Provide the [X, Y] coordinate of the cell's center where the given text is located.  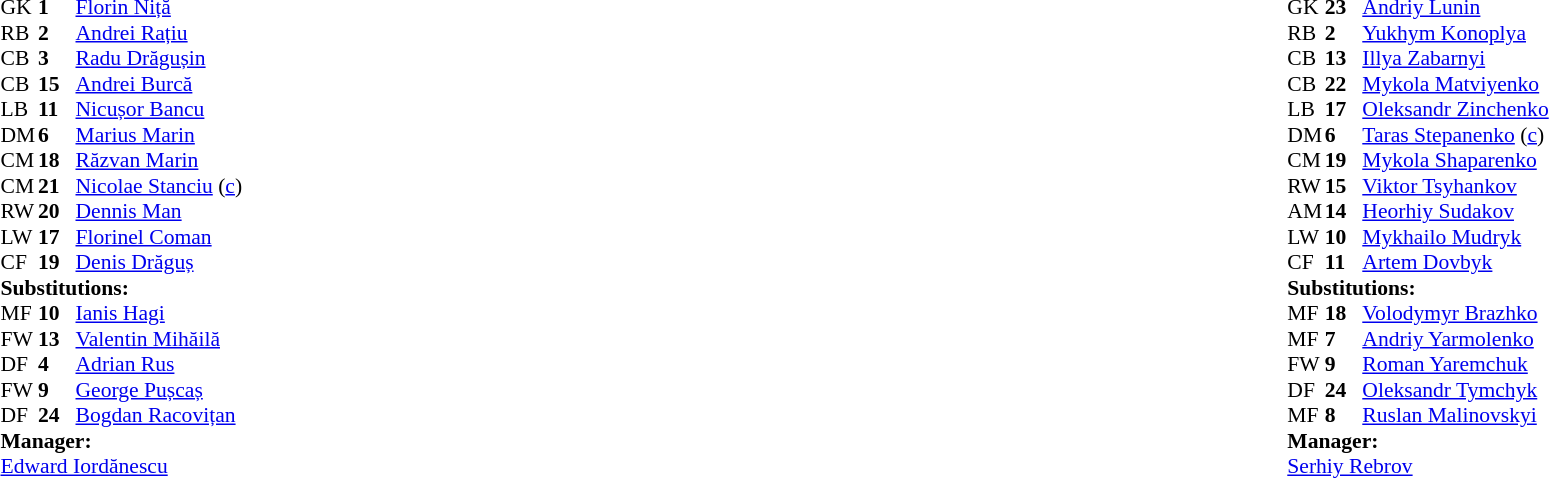
Roman Yaremchuk [1455, 365]
Artem Dovbyk [1455, 263]
Bogdan Racovițan [160, 415]
Illya Zabarnyi [1455, 59]
14 [1344, 211]
Andrei Burcă [160, 84]
Florinel Coman [160, 237]
Viktor Tsyhankov [1455, 186]
Andrei Rațiu [160, 33]
Andriy Yarmolenko [1455, 339]
Yukhym Konoplya [1455, 33]
Denis Drăguș [160, 263]
Mykola Matviyenko [1455, 84]
Ianis Hagi [160, 313]
Nicolae Stanciu (c) [160, 186]
7 [1344, 339]
Volodymyr Brazhko [1455, 313]
Dennis Man [160, 211]
Heorhiy Sudakov [1455, 211]
Oleksandr Zinchenko [1455, 109]
Valentin Mihăilă [160, 339]
Marius Marin [160, 135]
Mykhailo Mudryk [1455, 237]
George Pușcaș [160, 390]
20 [57, 211]
Ruslan Malinovskyi [1455, 415]
Adrian Rus [160, 365]
4 [57, 365]
Răzvan Marin [160, 161]
Oleksandr Tymchyk [1455, 390]
21 [57, 186]
8 [1344, 415]
22 [1344, 84]
Radu Drăgușin [160, 59]
Taras Stepanenko (c) [1455, 135]
Nicușor Bancu [160, 109]
Mykola Shaparenko [1455, 161]
AM [1306, 211]
3 [57, 59]
